Scan for the cell matching the given text and deliver its (X, Y) coordinate at center. 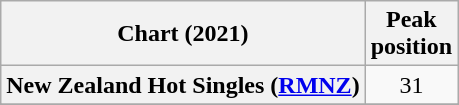
New Zealand Hot Singles (RMNZ) (183, 85)
31 (411, 85)
Peakposition (411, 34)
Chart (2021) (183, 34)
